Return the [X, Y] coordinate for the center point of the cell that contains the specified text.  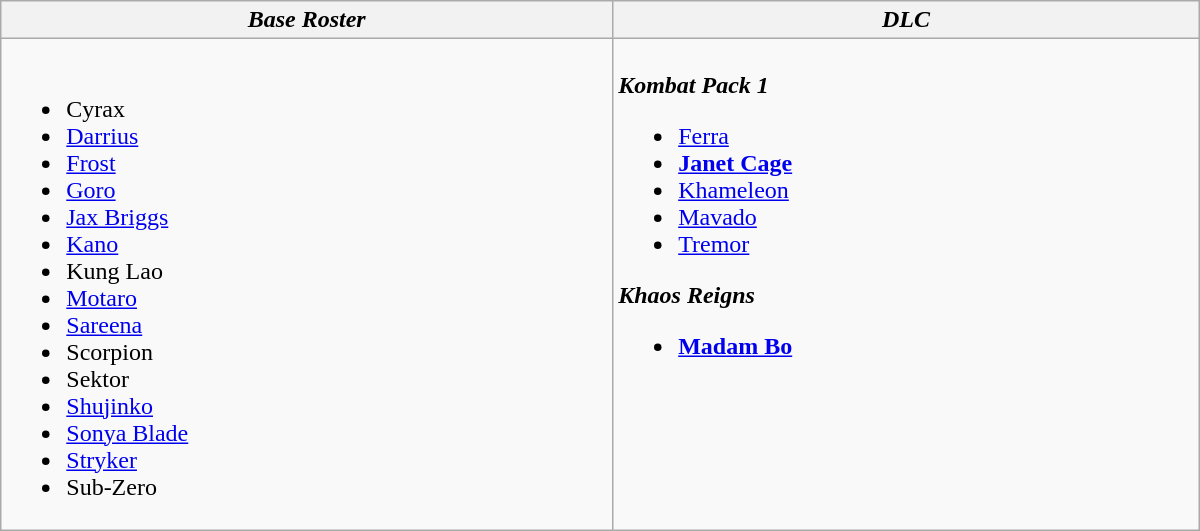
CyraxDarriusFrostGoroJax BriggsKanoKung LaoMotaroSareenaScorpionSektorShujinkoSonya BladeStrykerSub-Zero [307, 284]
DLC [906, 20]
Kombat Pack 1FerraJanet CageKhameleonMavadoTremorKhaos ReignsMadam Bo [906, 284]
Base Roster [307, 20]
